Scan for the cell matching the given text and deliver its (X, Y) coordinate at center. 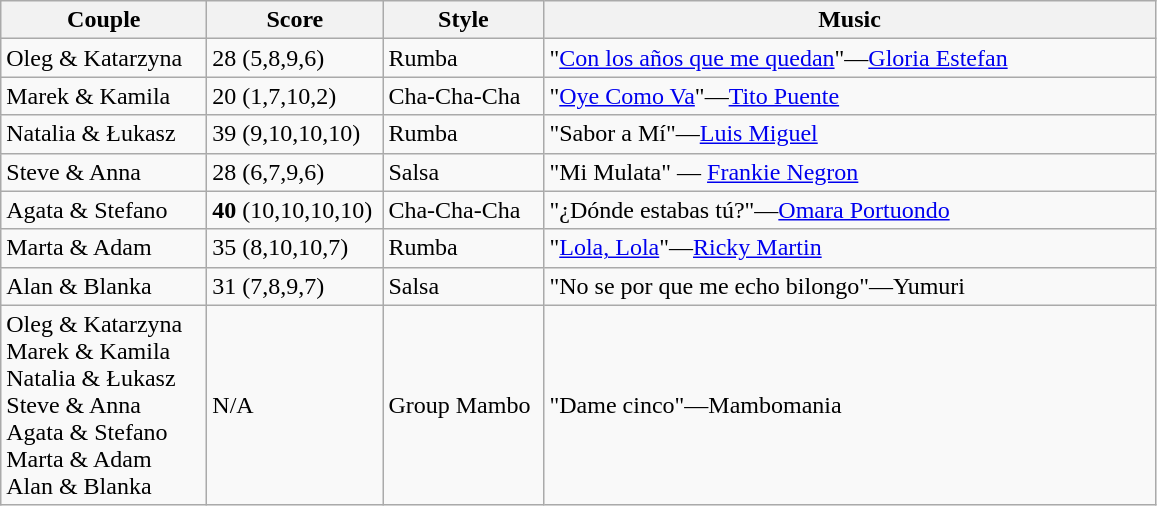
40 (10,10,10,10) (295, 210)
Steve & Anna (104, 172)
"¿Dónde estabas tú?"—Omara Portuondo (850, 210)
28 (5,8,9,6) (295, 58)
"No se por que me echo bilongo"—Yumuri (850, 286)
N/A (295, 405)
Marek & Kamila (104, 96)
Couple (104, 20)
Music (850, 20)
39 (9,10,10,10) (295, 134)
"Con los años que me quedan"—Gloria Estefan (850, 58)
Marta & Adam (104, 248)
"Oye Como Va"—Tito Puente (850, 96)
"Sabor a Mí"—Luis Miguel (850, 134)
Score (295, 20)
Alan & Blanka (104, 286)
"Dame cinco"—Mambomania (850, 405)
Oleg & Katarzyna (104, 58)
Agata & Stefano (104, 210)
28 (6,7,9,6) (295, 172)
Group Mambo (464, 405)
Natalia & Łukasz (104, 134)
Style (464, 20)
35 (8,10,10,7) (295, 248)
31 (7,8,9,7) (295, 286)
Oleg & KatarzynaMarek & KamilaNatalia & ŁukaszSteve & AnnaAgata & StefanoMarta & AdamAlan & Blanka (104, 405)
"Lola, Lola"—Ricky Martin (850, 248)
20 (1,7,10,2) (295, 96)
"Mi Mulata" — Frankie Negron (850, 172)
